Scan for the cell matching the given text and deliver its [x, y] coordinate at center. 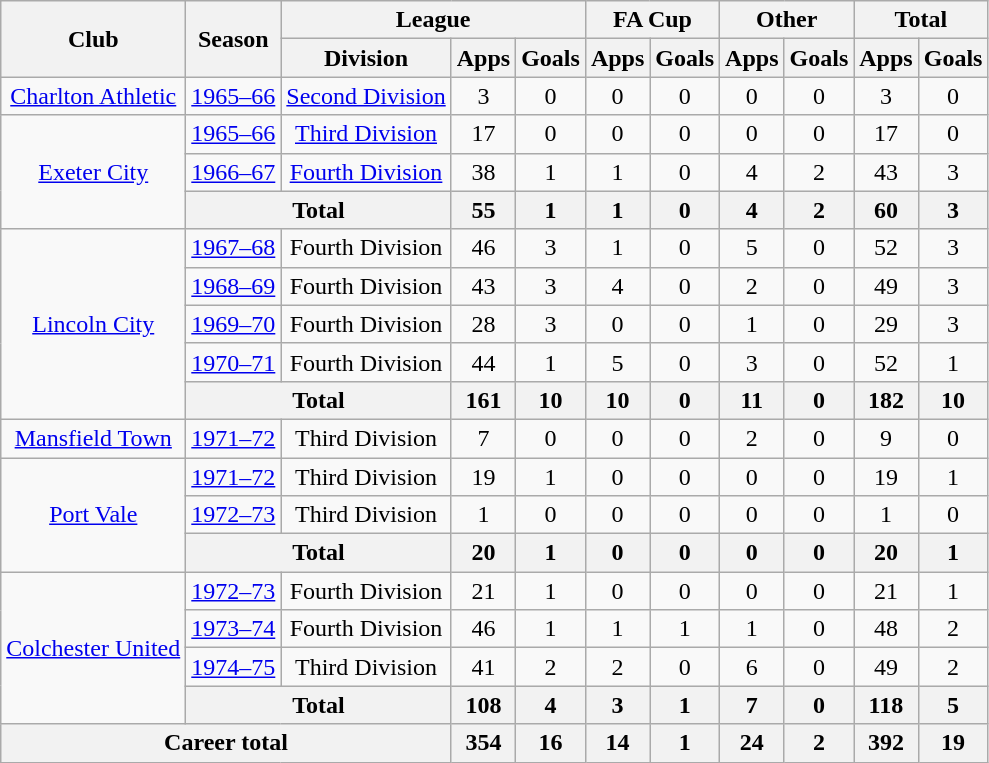
Second Division [366, 96]
161 [483, 400]
24 [752, 743]
Other [787, 20]
1970–71 [234, 362]
108 [483, 705]
41 [483, 667]
Club [94, 39]
1969–70 [234, 324]
1967–68 [234, 248]
9 [886, 438]
1968–69 [234, 286]
354 [483, 743]
Lincoln City [94, 324]
14 [617, 743]
Career total [226, 743]
Charlton Athletic [94, 96]
Division [366, 58]
1974–75 [234, 667]
Port Vale [94, 515]
48 [886, 629]
16 [551, 743]
38 [483, 172]
60 [886, 210]
11 [752, 400]
Colchester United [94, 648]
Mansfield Town [94, 438]
182 [886, 400]
League [434, 20]
Season [234, 39]
1966–67 [234, 172]
29 [886, 324]
6 [752, 667]
28 [483, 324]
Exeter City [94, 172]
1973–74 [234, 629]
392 [886, 743]
55 [483, 210]
118 [886, 705]
44 [483, 362]
FA Cup [652, 20]
